Determine the [x, y] coordinate at the center of the cell enclosing the given text.  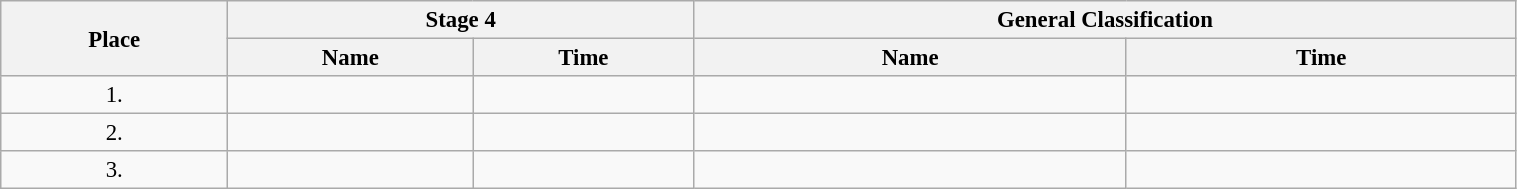
Place [114, 38]
1. [114, 95]
General Classification [1105, 20]
3. [114, 170]
2. [114, 133]
Stage 4 [461, 20]
